Determine the (x, y) coordinate at the center of the cell enclosing the given text.  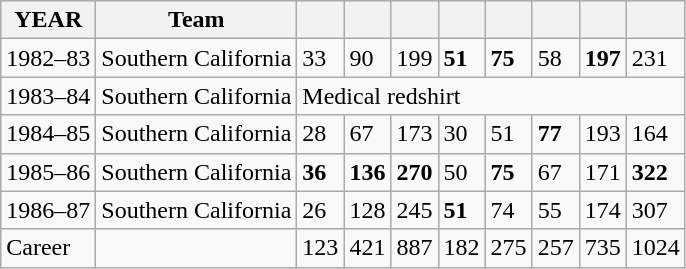
50 (462, 172)
128 (368, 210)
Team (196, 20)
77 (556, 134)
1984–85 (48, 134)
199 (414, 58)
270 (414, 172)
1024 (656, 248)
171 (602, 172)
28 (320, 134)
30 (462, 134)
245 (414, 210)
136 (368, 172)
1986–87 (48, 210)
1983–84 (48, 96)
257 (556, 248)
421 (368, 248)
Career (48, 248)
231 (656, 58)
1982–83 (48, 58)
26 (320, 210)
182 (462, 248)
58 (556, 58)
735 (602, 248)
90 (368, 58)
174 (602, 210)
36 (320, 172)
74 (508, 210)
33 (320, 58)
197 (602, 58)
55 (556, 210)
887 (414, 248)
164 (656, 134)
1985–86 (48, 172)
193 (602, 134)
322 (656, 172)
YEAR (48, 20)
Medical redshirt (491, 96)
275 (508, 248)
123 (320, 248)
173 (414, 134)
307 (656, 210)
